Search for the cell housing the specified text and yield its [X, Y] center coordinate. 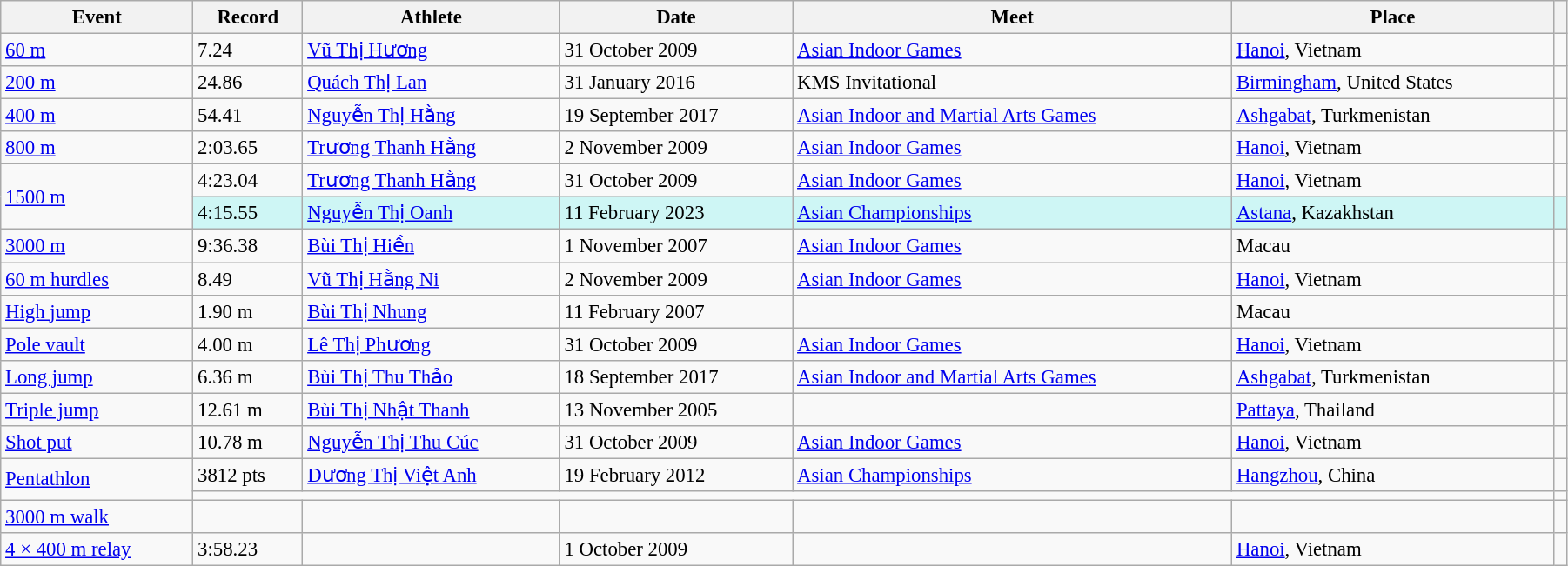
8.49 [248, 279]
4:15.55 [248, 213]
Nguyễn Thị Oanh [432, 213]
7.24 [248, 50]
1.90 m [248, 311]
19 September 2017 [676, 116]
60 m [97, 50]
Hangzhou, China [1393, 475]
Pattaya, Thailand [1393, 410]
Event [97, 17]
12.61 m [248, 410]
18 September 2017 [676, 376]
3812 pts [248, 475]
Athlete [432, 17]
4:23.04 [248, 181]
11 February 2007 [676, 311]
Bùi Thị Nhật Thanh [432, 410]
Place [1393, 17]
Bùi Thị Hiền [432, 246]
Vũ Thị Hằng Ni [432, 279]
2:03.65 [248, 148]
11 February 2023 [676, 213]
High jump [97, 311]
Bùi Thị Thu Thảo [432, 376]
200 m [97, 83]
1 October 2009 [676, 549]
KMS Invitational [1013, 83]
Date [676, 17]
19 February 2012 [676, 475]
Long jump [97, 376]
Astana, Kazakhstan [1393, 213]
Birmingham, United States [1393, 83]
31 January 2016 [676, 83]
4.00 m [248, 344]
1 November 2007 [676, 246]
800 m [97, 148]
Dương Thị Việt Anh [432, 475]
Quách Thị Lan [432, 83]
Pole vault [97, 344]
24.86 [248, 83]
3000 m walk [97, 516]
54.41 [248, 116]
Lê Thị Phương [432, 344]
400 m [97, 116]
4 × 400 m relay [97, 549]
Vũ Thị Hương [432, 50]
9:36.38 [248, 246]
1500 m [97, 196]
Nguyễn Thị Thu Cúc [432, 443]
Record [248, 17]
Nguyễn Thị Hằng [432, 116]
3:58.23 [248, 549]
Bùi Thị Nhung [432, 311]
10.78 m [248, 443]
13 November 2005 [676, 410]
60 m hurdles [97, 279]
Shot put [97, 443]
3000 m [97, 246]
Meet [1013, 17]
Pentathlon [97, 479]
6.36 m [248, 376]
Triple jump [97, 410]
